Scan for the cell matching the given text and deliver its (x, y) coordinate at center. 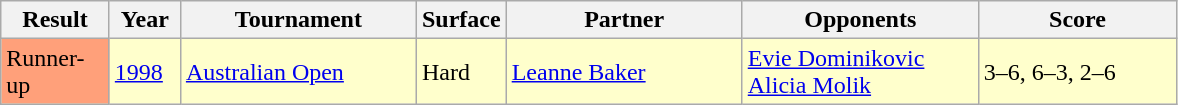
Result (56, 20)
Year (144, 20)
3–6, 6–3, 2–6 (1078, 72)
Leanne Baker (624, 72)
Score (1078, 20)
Hard (461, 72)
Opponents (860, 20)
Evie Dominikovic Alicia Molik (860, 72)
Runner-up (56, 72)
1998 (144, 72)
Surface (461, 20)
Partner (624, 20)
Tournament (298, 20)
Australian Open (298, 72)
